For the text-containing cell, return its midpoint in (X, Y) coordinate format. 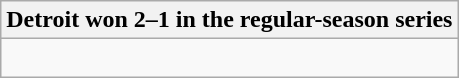
Detroit won 2–1 in the regular-season series (230, 20)
